Find where the given text appears and provide that cell's center as [X, Y] coordinate. 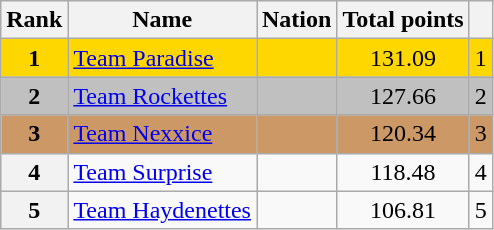
Total points [403, 20]
106.81 [403, 210]
127.66 [403, 96]
118.48 [403, 172]
Team Rockettes [162, 96]
Team Surprise [162, 172]
120.34 [403, 134]
Nation [296, 20]
Team Nexxice [162, 134]
131.09 [403, 58]
Team Paradise [162, 58]
Team Haydenettes [162, 210]
Rank [34, 20]
Name [162, 20]
